Output the [X, Y] coordinate of the center of the cell containing the given text.  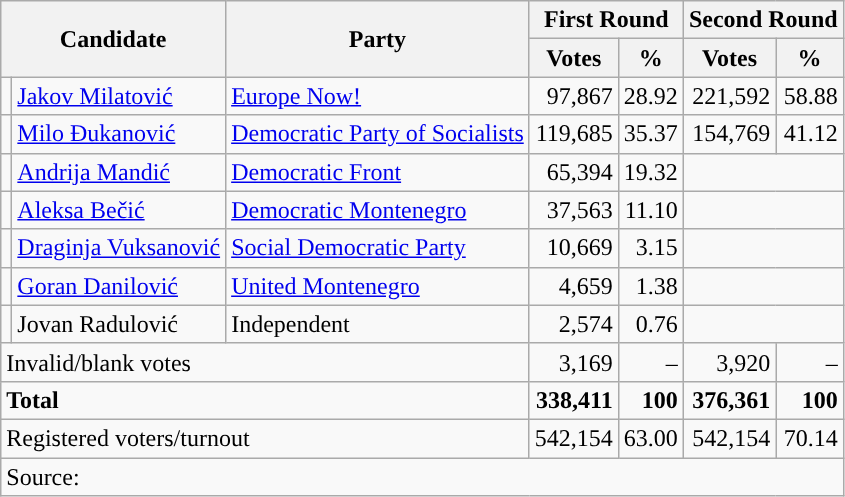
Democratic Party of Socialists [378, 134]
58.88 [810, 96]
3,169 [574, 362]
Party [378, 39]
Jovan Radulović [119, 324]
Jakov Milatović [119, 96]
Milo Đukanović [119, 134]
Aleksa Bečić [119, 210]
35.37 [650, 134]
Social Democratic Party [378, 248]
97,867 [574, 96]
Democratic Front [378, 172]
3,920 [729, 362]
19.32 [650, 172]
United Montenegro [378, 286]
Independent [378, 324]
Invalid/blank votes [266, 362]
Europe Now! [378, 96]
Draginja Vuksanović [119, 248]
154,769 [729, 134]
Candidate [114, 39]
119,685 [574, 134]
Second Round [763, 20]
Goran Danilović [119, 286]
2,574 [574, 324]
Registered voters/turnout [266, 438]
37,563 [574, 210]
First Round [606, 20]
41.12 [810, 134]
376,361 [729, 400]
70.14 [810, 438]
28.92 [650, 96]
11.10 [650, 210]
63.00 [650, 438]
Source: [422, 477]
0.76 [650, 324]
338,411 [574, 400]
Total [266, 400]
65,394 [574, 172]
4,659 [574, 286]
1.38 [650, 286]
221,592 [729, 96]
Andrija Mandić [119, 172]
10,669 [574, 248]
3.15 [650, 248]
Democratic Montenegro [378, 210]
